Output the [X, Y] coordinate of the center of the cell containing the given text.  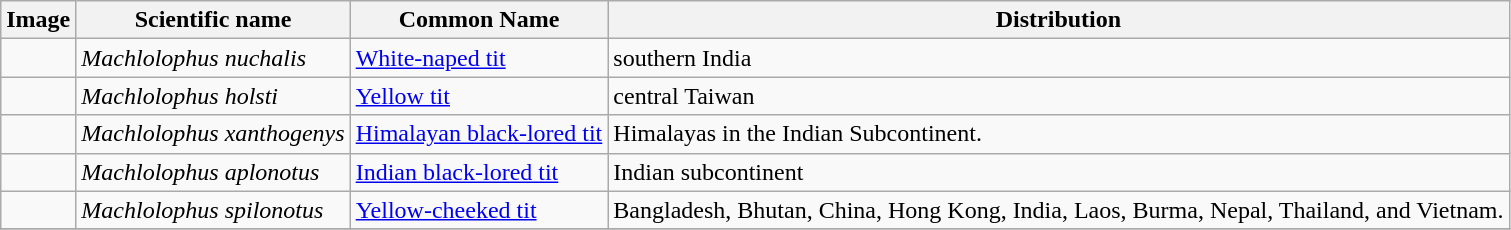
Machlolophus xanthogenys [213, 134]
Image [38, 20]
Indian black-lored tit [479, 172]
Machlolophus nuchalis [213, 58]
Common Name [479, 20]
Bangladesh, Bhutan, China, Hong Kong, India, Laos, Burma, Nepal, Thailand, and Vietnam. [1058, 210]
Distribution [1058, 20]
Yellow tit [479, 96]
Yellow-cheeked tit [479, 210]
White-naped tit [479, 58]
Indian subcontinent [1058, 172]
Himalayas in the Indian Subcontinent. [1058, 134]
Scientific name [213, 20]
Machlolophus aplonotus [213, 172]
Machlolophus spilonotus [213, 210]
southern India [1058, 58]
Himalayan black-lored tit [479, 134]
Machlolophus holsti [213, 96]
central Taiwan [1058, 96]
